From the cell containing the given text, extract its center point as [x, y] coordinate. 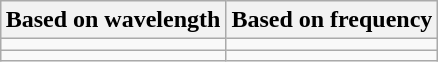
Based on wavelength [113, 20]
Based on frequency [332, 20]
